Identify which cell holds the provided text, then report its (x, y) central coordinate. 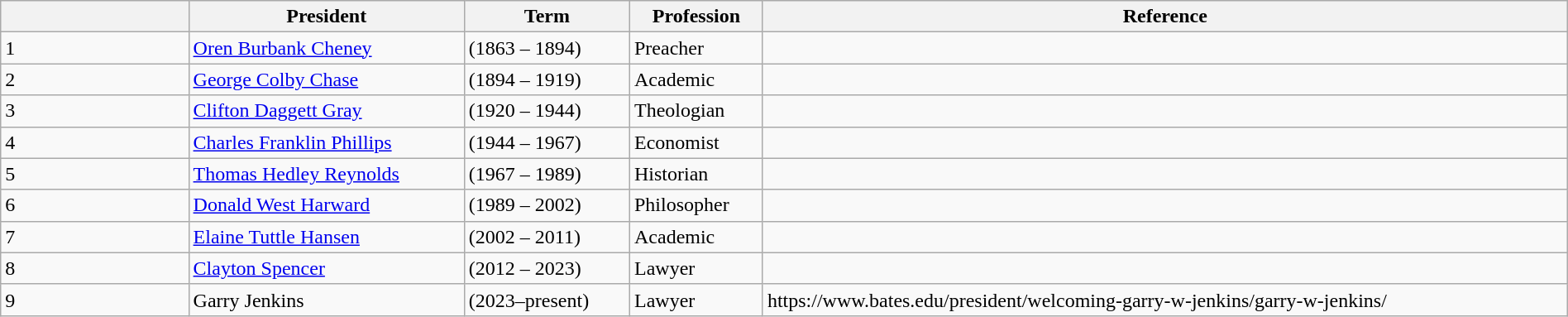
George Colby Chase (326, 79)
Profession (696, 17)
6 (94, 205)
(2023–present) (547, 300)
Clifton Daggett Gray (326, 111)
https://www.bates.edu/president/welcoming-garry-w-jenkins/garry-w-jenkins/ (1164, 300)
Elaine Tuttle Hansen (326, 237)
Term (547, 17)
7 (94, 237)
(1920 – 1944) (547, 111)
(2002 – 2011) (547, 237)
President (326, 17)
Reference (1164, 17)
1 (94, 48)
(1944 – 1967) (547, 142)
Philosopher (696, 205)
2 (94, 79)
4 (94, 142)
Oren Burbank Cheney (326, 48)
Historian (696, 174)
Preacher (696, 48)
8 (94, 268)
Economist (696, 142)
Clayton Spencer (326, 268)
(1894 – 1919) (547, 79)
5 (94, 174)
Theologian (696, 111)
(1967 – 1989) (547, 174)
(2012 – 2023) (547, 268)
Donald West Harward (326, 205)
3 (94, 111)
(1989 – 2002) (547, 205)
Charles Franklin Phillips (326, 142)
(1863 – 1894) (547, 48)
Thomas Hedley Reynolds (326, 174)
Garry Jenkins (326, 300)
9 (94, 300)
